Capture the cell that displays the provided text and extract its [x, y] central coordinate. 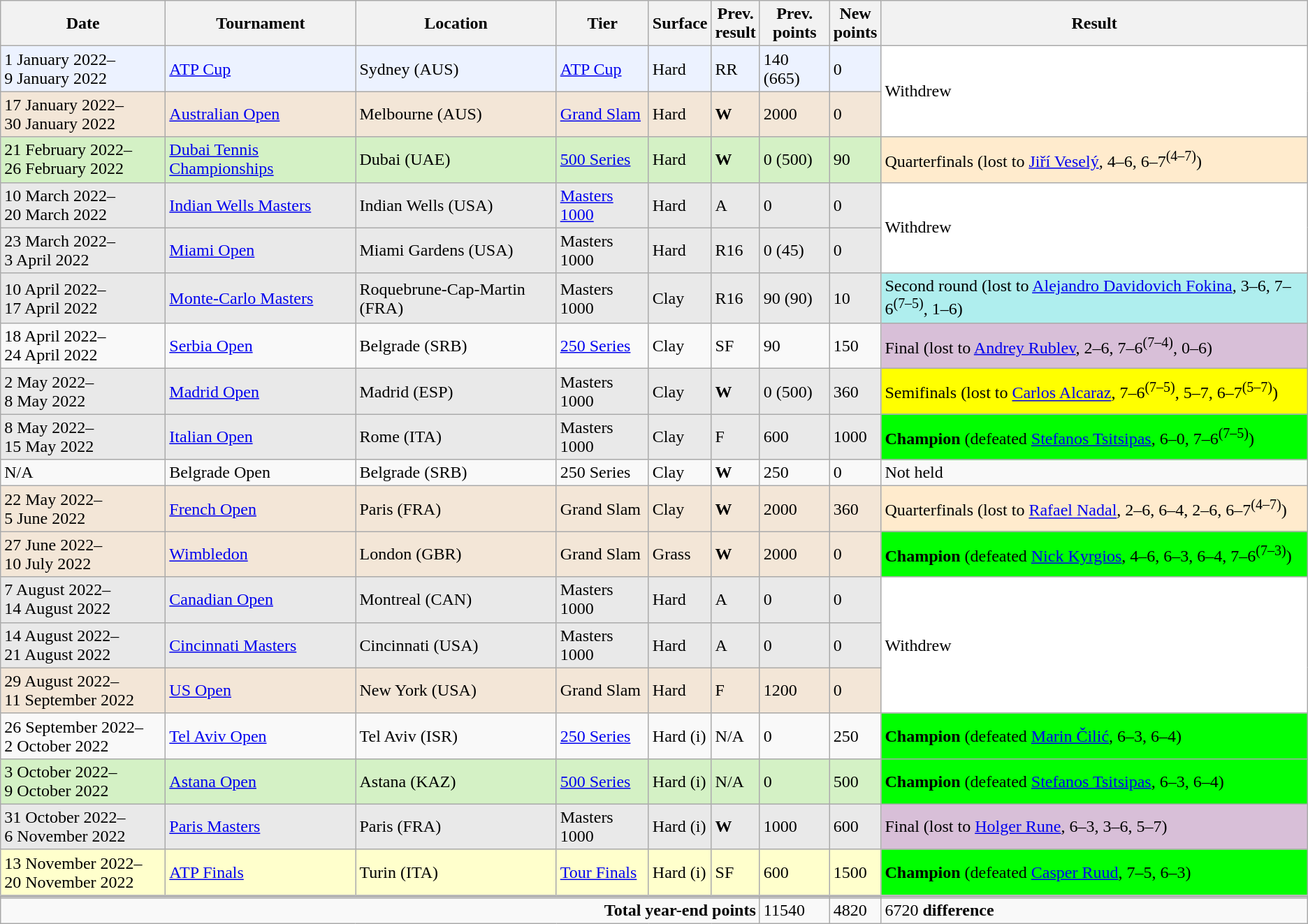
3 October 2022–9 October 2022 [83, 781]
11540 [794, 910]
Not held [1094, 473]
Italian Open [261, 437]
6720 difference [1094, 910]
Madrid Open [261, 391]
Tournament [261, 24]
Champion (defeated Marin Čilić, 6–3, 6–4) [1094, 736]
Tier [602, 24]
21 February 2022–26 February 2022 [83, 159]
Tour Finals [602, 873]
Result [1094, 24]
Final (lost to Andrey Rublev, 2–6, 7–6(7–4), 0–6) [1094, 346]
1200 [794, 690]
Champion (defeated Nick Kyrgios, 4–6, 6–3, 6–4, 7–6(7–3)) [1094, 555]
26 September 2022–2 October 2022 [83, 736]
Dubai (UAE) [456, 159]
Prev.points [794, 24]
Astana Open [261, 781]
1 January 2022–9 January 2022 [83, 68]
22 May 2022–5 June 2022 [83, 508]
0 (45) [794, 250]
Surface [680, 24]
Prev.result [735, 24]
Australian Open [261, 115]
Serbia Open [261, 346]
Cincinnati Masters [261, 645]
Melbourne (AUS) [456, 115]
Indian Wells Masters [261, 205]
Tel Aviv (ISR) [456, 736]
Roquebrune-Cap-Martin (FRA) [456, 298]
23 March 2022–3 April 2022 [83, 250]
17 January 2022–30 January 2022 [83, 115]
Quarterfinals (lost to Jiří Veselý, 4–6, 6–7(4–7)) [1094, 159]
Rome (ITA) [456, 437]
London (GBR) [456, 555]
Dubai Tennis Championships [261, 159]
Paris Masters [261, 827]
140 (665) [794, 68]
Total year-end points [380, 910]
Wimbledon [261, 555]
27 June 2022–10 July 2022 [83, 555]
10 [855, 298]
4820 [855, 910]
Final (lost to Holger Rune, 6–3, 3–6, 5–7) [1094, 827]
Indian Wells (USA) [456, 205]
7 August 2022–14 August 2022 [83, 599]
Grass [680, 555]
10 April 2022–17 April 2022 [83, 298]
29 August 2022–11 September 2022 [83, 690]
Miami Gardens (USA) [456, 250]
2 May 2022–8 May 2022 [83, 391]
Montreal (CAN) [456, 599]
18 April 2022–24 April 2022 [83, 346]
Location [456, 24]
14 August 2022–21 August 2022 [83, 645]
Canadian Open [261, 599]
Turin (ITA) [456, 873]
Miami Open [261, 250]
Champion (defeated Stefanos Tsitsipas, 6–0, 7–6(7–5)) [1094, 437]
13 November 2022–20 November 2022 [83, 873]
French Open [261, 508]
Belgrade Open [261, 473]
Monte-Carlo Masters [261, 298]
RR [735, 68]
Newpoints [855, 24]
90 (90) [794, 298]
Astana (KAZ) [456, 781]
8 May 2022–15 May 2022 [83, 437]
Quarterfinals (lost to Rafael Nadal, 2–6, 6–4, 2–6, 6–7(4–7)) [1094, 508]
Champion (defeated Casper Ruud, 7–5, 6–3) [1094, 873]
Semifinals (lost to Carlos Alcaraz, 7–6(7–5), 5–7, 6–7(5–7)) [1094, 391]
New York (USA) [456, 690]
500 [855, 781]
Sydney (AUS) [456, 68]
Madrid (ESP) [456, 391]
ATP Finals [261, 873]
Second round (lost to Alejandro Davidovich Fokina, 3–6, 7–6(7–5), 1–6) [1094, 298]
31 October 2022–6 November 2022 [83, 827]
10 March 2022–20 March 2022 [83, 205]
Champion (defeated Stefanos Tsitsipas, 6–3, 6–4) [1094, 781]
Cincinnati (USA) [456, 645]
Tel Aviv Open [261, 736]
US Open [261, 690]
1500 [855, 873]
150 [855, 346]
Date [83, 24]
